Identify which cell holds the provided text, then report its [x, y] central coordinate. 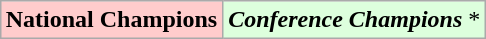
National Champions [111, 20]
Conference Champions * [354, 20]
